Extract the [X, Y] coordinate from the center of the cell holding the provided text.  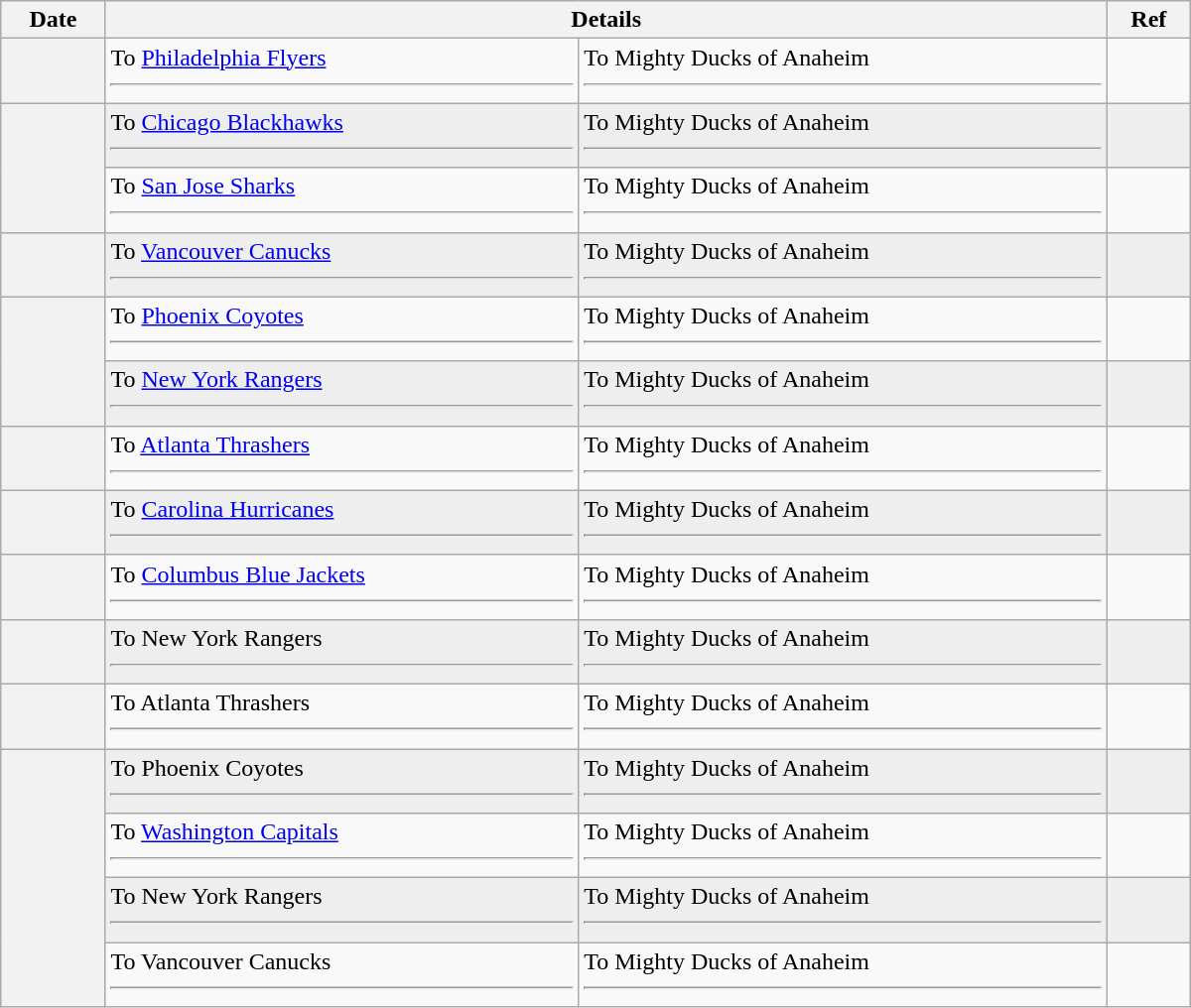
To Philadelphia Flyers [341, 71]
To Washington Capitals [341, 845]
To Chicago Blackhawks [341, 135]
To Columbus Blue Jackets [341, 587]
Details [605, 20]
To San Jose Sharks [341, 200]
Ref [1148, 20]
Date [54, 20]
To Carolina Hurricanes [341, 522]
